Scan for the cell matching the given text and deliver its [x, y] coordinate at center. 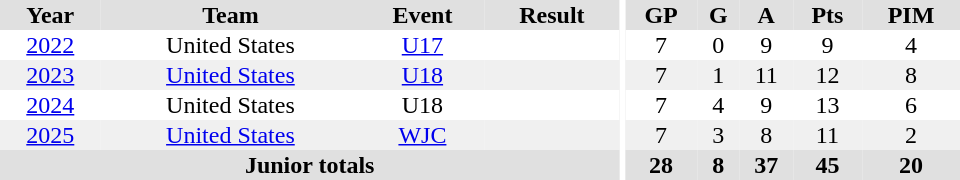
G [718, 15]
45 [828, 165]
Result [552, 15]
Year [50, 15]
2 [911, 135]
2024 [50, 105]
2022 [50, 45]
20 [911, 165]
Pts [828, 15]
13 [828, 105]
2025 [50, 135]
3 [718, 135]
28 [661, 165]
37 [766, 165]
PIM [911, 15]
12 [828, 75]
WJC [422, 135]
GP [661, 15]
2023 [50, 75]
Junior totals [310, 165]
Team [231, 15]
Event [422, 15]
U17 [422, 45]
6 [911, 105]
0 [718, 45]
1 [718, 75]
A [766, 15]
